Locate the cell with the specified text and output its [x, y] center coordinate. 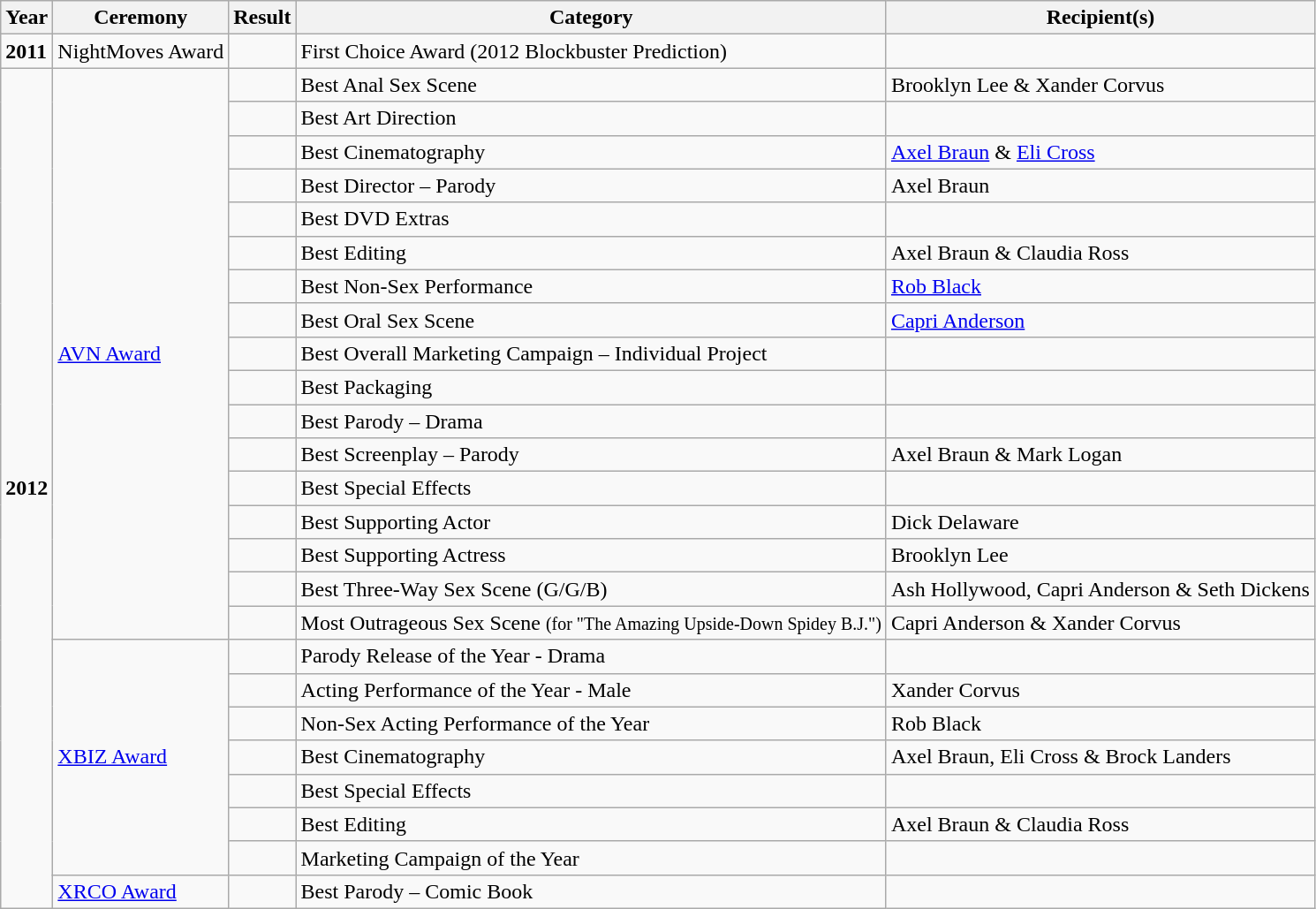
Best Supporting Actor [591, 522]
Axel Braun, Eli Cross & Brock Landers [1100, 757]
First Choice Award (2012 Blockbuster Prediction) [591, 51]
Parody Release of the Year - Drama [591, 656]
Xander Corvus [1100, 690]
Ash Hollywood, Capri Anderson & Seth Dickens [1100, 589]
Best DVD Extras [591, 219]
AVN Award [141, 353]
Result [262, 18]
Capri Anderson [1100, 320]
Axel Braun [1100, 186]
Most Outrageous Sex Scene (for "The Amazing Upside-Down Spidey B.J.") [591, 623]
Best Art Direction [591, 118]
Best Anal Sex Scene [591, 85]
2011 [26, 51]
Best Supporting Actress [591, 556]
Axel Braun & Eli Cross [1100, 152]
2012 [26, 489]
XRCO Award [141, 891]
Best Overall Marketing Campaign – Individual Project [591, 353]
Best Three-Way Sex Scene (G/G/B) [591, 589]
XBIZ Award [141, 757]
Axel Braun & Mark Logan [1100, 455]
Acting Performance of the Year - Male [591, 690]
Marketing Campaign of the Year [591, 858]
Recipient(s) [1100, 18]
Dick Delaware [1100, 522]
Ceremony [141, 18]
Best Packaging [591, 387]
Brooklyn Lee & Xander Corvus [1100, 85]
Best Parody – Comic Book [591, 891]
Best Non-Sex Performance [591, 286]
Capri Anderson & Xander Corvus [1100, 623]
Best Screenplay – Parody [591, 455]
Category [591, 18]
Brooklyn Lee [1100, 556]
Best Oral Sex Scene [591, 320]
Best Director – Parody [591, 186]
NightMoves Award [141, 51]
Year [26, 18]
Non-Sex Acting Performance of the Year [591, 723]
Best Parody – Drama [591, 421]
